Determine the (x, y) coordinate at the center of the cell enclosing the given text.  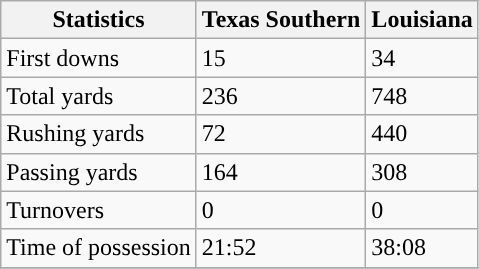
440 (422, 134)
Statistics (99, 20)
748 (422, 96)
Rushing yards (99, 134)
38:08 (422, 248)
15 (281, 58)
236 (281, 96)
164 (281, 172)
Passing yards (99, 172)
Total yards (99, 96)
First downs (99, 58)
Texas Southern (281, 20)
72 (281, 134)
308 (422, 172)
Turnovers (99, 210)
Louisiana (422, 20)
Time of possession (99, 248)
21:52 (281, 248)
34 (422, 58)
